Identify which cell holds the provided text, then report its [x, y] central coordinate. 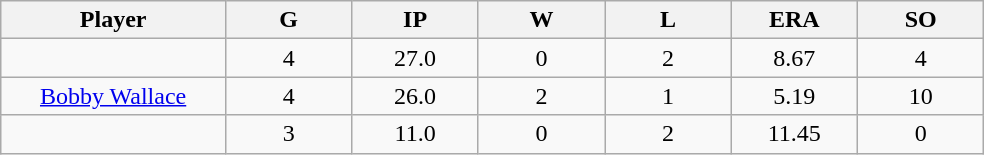
11.45 [794, 134]
W [541, 20]
8.67 [794, 58]
11.0 [415, 134]
G [288, 20]
Player [114, 20]
IP [415, 20]
27.0 [415, 58]
Bobby Wallace [114, 96]
26.0 [415, 96]
3 [288, 134]
SO [920, 20]
5.19 [794, 96]
1 [668, 96]
ERA [794, 20]
10 [920, 96]
L [668, 20]
